Capture the cell that displays the provided text and extract its [X, Y] central coordinate. 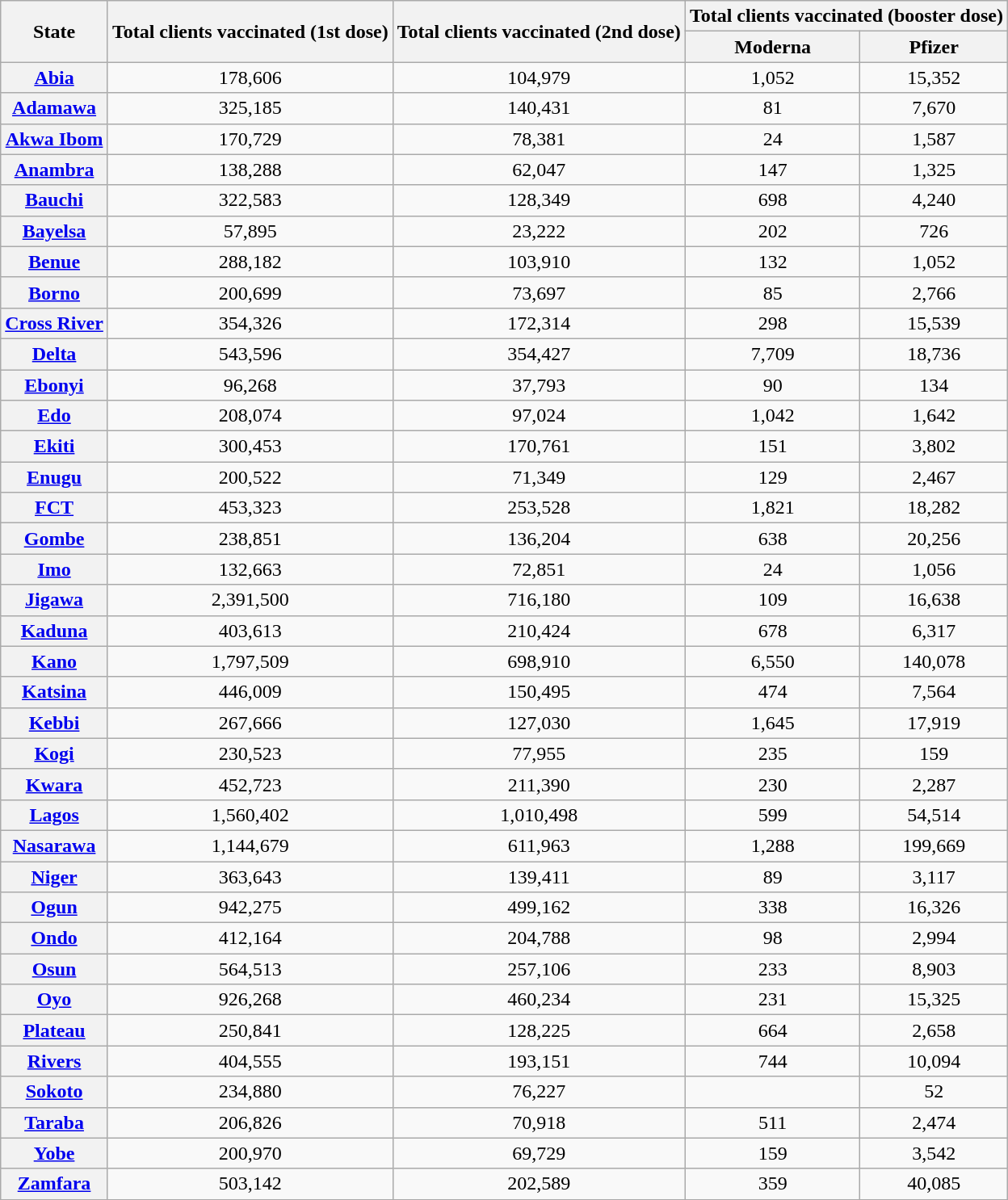
1,056 [934, 569]
136,204 [539, 539]
678 [772, 631]
State [55, 31]
230 [772, 784]
1,010,498 [539, 815]
211,390 [539, 784]
210,424 [539, 631]
2,658 [934, 1030]
Total clients vaccinated (1st dose) [250, 31]
Niger [55, 876]
Adamawa [55, 108]
726 [934, 231]
16,638 [934, 600]
Ekiti [55, 447]
233 [772, 969]
Yobe [55, 1153]
238,851 [250, 539]
664 [772, 1030]
354,427 [539, 354]
202 [772, 231]
511 [772, 1122]
127,030 [539, 723]
54,514 [934, 815]
76,227 [539, 1092]
1,645 [772, 723]
138,288 [250, 170]
170,729 [250, 139]
23,222 [539, 231]
1,821 [772, 508]
132,663 [250, 569]
231 [772, 1000]
543,596 [250, 354]
235 [772, 753]
147 [772, 170]
98 [772, 938]
4,240 [934, 200]
638 [772, 539]
18,736 [934, 354]
90 [772, 385]
7,670 [934, 108]
20,256 [934, 539]
Gombe [55, 539]
85 [772, 292]
89 [772, 876]
57,895 [250, 231]
Kaduna [55, 631]
1,560,402 [250, 815]
Kogi [55, 753]
Oyo [55, 1000]
139,411 [539, 876]
2,994 [934, 938]
1,642 [934, 416]
140,078 [934, 661]
Lagos [55, 815]
37,793 [539, 385]
Total clients vaccinated (booster dose) [846, 16]
150,495 [539, 692]
2,391,500 [250, 600]
3,802 [934, 447]
359 [772, 1184]
7,564 [934, 692]
325,185 [250, 108]
Kwara [55, 784]
298 [772, 323]
129 [772, 477]
Ondo [55, 938]
1,797,509 [250, 661]
71,349 [539, 477]
Plateau [55, 1030]
151 [772, 447]
1,587 [934, 139]
230,523 [250, 753]
Rivers [55, 1061]
363,643 [250, 876]
Borno [55, 292]
1,288 [772, 845]
474 [772, 692]
73,697 [539, 292]
Pfizer [934, 47]
300,453 [250, 447]
78,381 [539, 139]
Cross River [55, 323]
204,788 [539, 938]
267,666 [250, 723]
253,528 [539, 508]
200,699 [250, 292]
193,151 [539, 1061]
Jigawa [55, 600]
Katsina [55, 692]
Akwa Ibom [55, 139]
10,094 [934, 1061]
62,047 [539, 170]
81 [772, 108]
FCT [55, 508]
70,918 [539, 1122]
Zamfara [55, 1184]
97,024 [539, 416]
452,723 [250, 784]
446,009 [250, 692]
140,431 [539, 108]
3,117 [934, 876]
1,325 [934, 170]
7,709 [772, 354]
199,669 [934, 845]
338 [772, 908]
18,282 [934, 508]
257,106 [539, 969]
15,539 [934, 323]
202,589 [539, 1184]
104,979 [539, 78]
172,314 [539, 323]
1,144,679 [250, 845]
Sokoto [55, 1092]
Delta [55, 354]
103,910 [539, 262]
698 [772, 200]
200,522 [250, 477]
69,729 [539, 1153]
Imo [55, 569]
15,352 [934, 78]
716,180 [539, 600]
942,275 [250, 908]
611,963 [539, 845]
208,074 [250, 416]
Benue [55, 262]
2,467 [934, 477]
234,880 [250, 1092]
403,613 [250, 631]
132 [772, 262]
288,182 [250, 262]
206,826 [250, 1122]
17,919 [934, 723]
2,287 [934, 784]
2,474 [934, 1122]
564,513 [250, 969]
8,903 [934, 969]
Bayelsa [55, 231]
72,851 [539, 569]
178,606 [250, 78]
499,162 [539, 908]
Nasarawa [55, 845]
Kano [55, 661]
52 [934, 1092]
250,841 [250, 1030]
Moderna [772, 47]
128,225 [539, 1030]
170,761 [539, 447]
15,325 [934, 1000]
Edo [55, 416]
Enugu [55, 477]
744 [772, 1061]
6,550 [772, 661]
Anambra [55, 170]
Ebonyi [55, 385]
Osun [55, 969]
412,164 [250, 938]
460,234 [539, 1000]
322,583 [250, 200]
Abia [55, 78]
354,326 [250, 323]
2,766 [934, 292]
Total clients vaccinated (2nd dose) [539, 31]
404,555 [250, 1061]
128,349 [539, 200]
16,326 [934, 908]
Bauchi [55, 200]
1,042 [772, 416]
77,955 [539, 753]
200,970 [250, 1153]
96,268 [250, 385]
926,268 [250, 1000]
3,542 [934, 1153]
6,317 [934, 631]
Taraba [55, 1122]
109 [772, 600]
453,323 [250, 508]
Kebbi [55, 723]
599 [772, 815]
Ogun [55, 908]
503,142 [250, 1184]
134 [934, 385]
698,910 [539, 661]
40,085 [934, 1184]
